Pinpoint the cell where the given text exists, returning its [X, Y] midpoint coordinate. 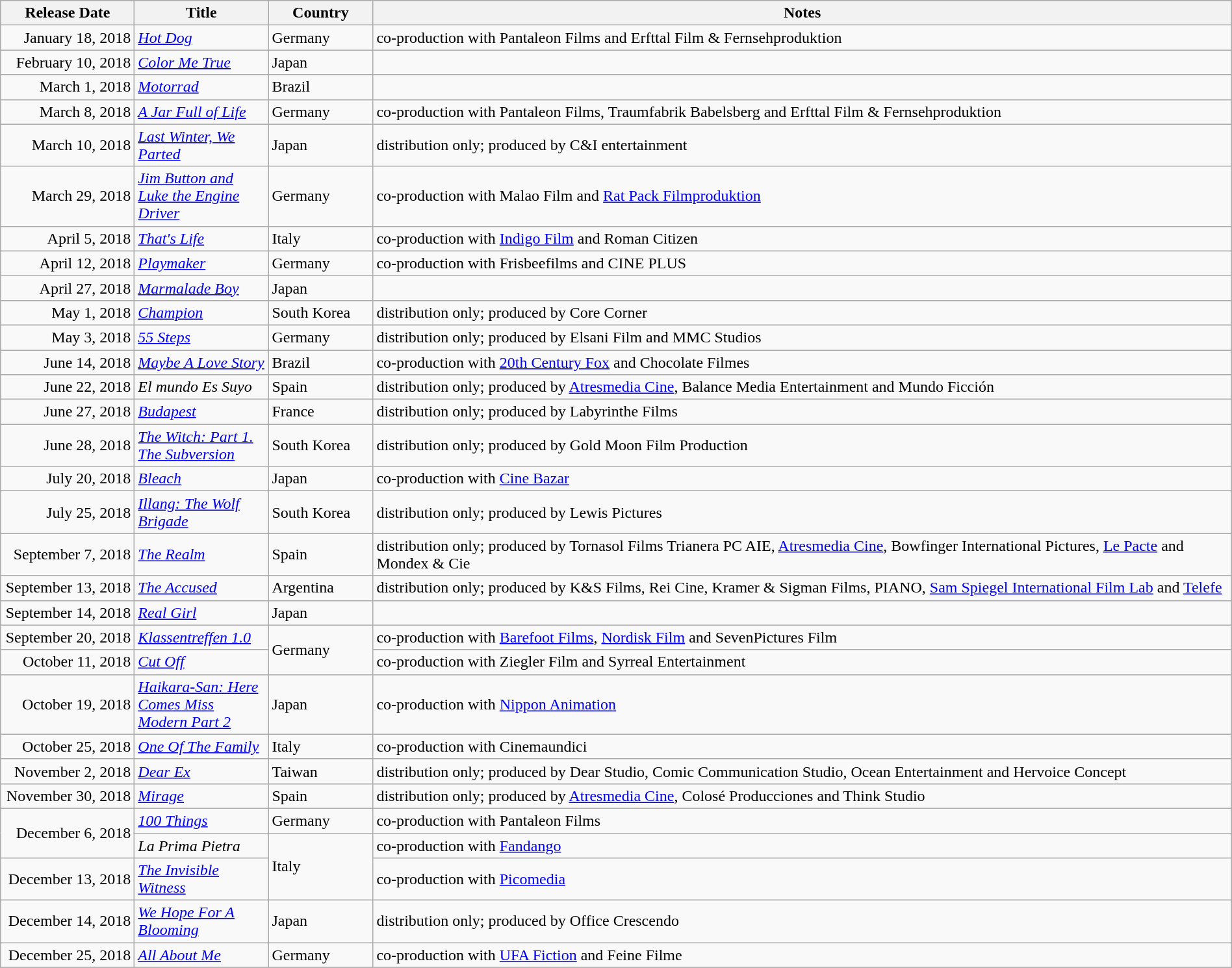
55 Steps [201, 337]
co-production with Frisbeefilms and CINE PLUS [802, 263]
We Hope For A Blooming [201, 921]
distribution only; produced by Dear Studio, Comic Communication Studio, Ocean Entertainment and Hervoice Concept [802, 771]
Klassentreffen 1.0 [201, 637]
June 28, 2018 [68, 446]
November 30, 2018 [68, 796]
September 20, 2018 [68, 637]
Haikara-San: Here Comes Miss Modern Part 2 [201, 704]
Notes [802, 13]
October 25, 2018 [68, 746]
Mirage [201, 796]
April 5, 2018 [68, 238]
December 25, 2018 [68, 955]
Marmalade Boy [201, 288]
February 10, 2018 [68, 62]
distribution only; produced by K&S Films, Rei Cine, Kramer & Sigman Films, PIANO, Sam Spiegel International Film Lab and Telefe [802, 588]
co-production with Pantaleon Films, Traumfabrik Babelsberg and Erfttal Film & Fernsehproduktion [802, 112]
co-production with Barefoot Films, Nordisk Film and SevenPictures Film [802, 637]
distribution only; produced by Core Corner [802, 312]
Illang: The Wolf Brigade [201, 512]
May 3, 2018 [68, 337]
co-production with Indigo Film and Roman Citizen [802, 238]
One Of The Family [201, 746]
All About Me [201, 955]
December 6, 2018 [68, 833]
Taiwan [321, 771]
co-production with Fandango [802, 845]
Argentina [321, 588]
January 18, 2018 [68, 38]
September 7, 2018 [68, 555]
April 27, 2018 [68, 288]
distribution only; produced by Labyrinthe Films [802, 412]
Motorrad [201, 87]
March 8, 2018 [68, 112]
September 14, 2018 [68, 613]
The Realm [201, 555]
June 14, 2018 [68, 362]
A Jar Full of Life [201, 112]
Release Date [68, 13]
March 1, 2018 [68, 87]
co-production with Picomedia [802, 880]
El mundo Es Suyo [201, 387]
April 12, 2018 [68, 263]
co-production with Malao Film and Rat Pack Filmproduktion [802, 196]
The Witch: Part 1. The Subversion [201, 446]
co-production with Pantaleon Films [802, 821]
co-production with Ziegler Film and Syrreal Entertainment [802, 662]
Dear Ex [201, 771]
June 22, 2018 [68, 387]
Champion [201, 312]
July 20, 2018 [68, 479]
March 29, 2018 [68, 196]
May 1, 2018 [68, 312]
Hot Dog [201, 38]
Jim Button and Luke the Engine Driver [201, 196]
distribution only; produced by Atresmedia Cine, Balance Media Entertainment and Mundo Ficción [802, 387]
November 2, 2018 [68, 771]
distribution only; produced by Elsani Film and MMC Studios [802, 337]
distribution only; produced by C&I entertainment [802, 146]
Real Girl [201, 613]
September 13, 2018 [68, 588]
The Invisible Witness [201, 880]
June 27, 2018 [68, 412]
La Prima Pietra [201, 845]
That's Life [201, 238]
October 11, 2018 [68, 662]
distribution only; produced by Gold Moon Film Production [802, 446]
co-production with Nippon Animation [802, 704]
co-production with Cine Bazar [802, 479]
December 14, 2018 [68, 921]
Color Me True [201, 62]
December 13, 2018 [68, 880]
March 10, 2018 [68, 146]
July 25, 2018 [68, 512]
distribution only; produced by Atresmedia Cine, Colosé Producciones and Think Studio [802, 796]
France [321, 412]
100 Things [201, 821]
distribution only; produced by Lewis Pictures [802, 512]
co-production with Cinemaundici [802, 746]
Cut Off [201, 662]
co-production with UFA Fiction and Feine Filme [802, 955]
Title [201, 13]
The Accused [201, 588]
Maybe A Love Story [201, 362]
distribution only; produced by Office Crescendo [802, 921]
Last Winter, We Parted [201, 146]
Playmaker [201, 263]
co-production with 20th Century Fox and Chocolate Filmes [802, 362]
Country [321, 13]
co-production with Pantaleon Films and Erfttal Film & Fernsehproduktion [802, 38]
Budapest [201, 412]
distribution only; produced by Tornasol Films Trianera PC AIE, Atresmedia Cine, Bowfinger International Pictures, Le Pacte and Mondex & Cie [802, 555]
Bleach [201, 479]
October 19, 2018 [68, 704]
